Identify which cell holds the provided text, then report its [X, Y] central coordinate. 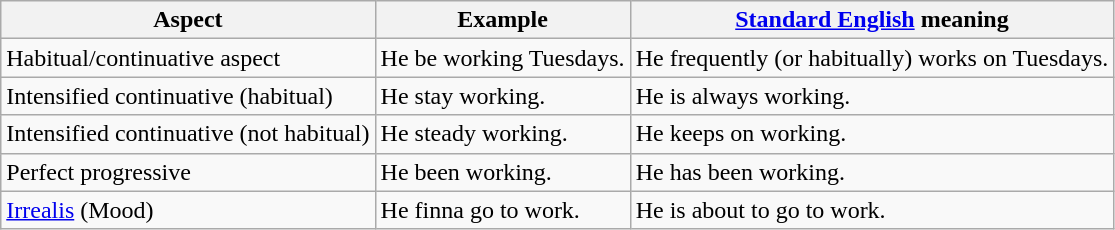
He finna go to work. [502, 210]
He has been working. [872, 172]
He is always working. [872, 96]
He is about to go to work. [872, 210]
Irrealis (Mood) [188, 210]
Habitual/continuative aspect [188, 58]
He frequently (or habitually) works on Tuesdays. [872, 58]
He been working. [502, 172]
Standard English meaning [872, 20]
He stay working. [502, 96]
He be working Tuesdays. [502, 58]
Perfect progressive [188, 172]
Intensified continuative (not habitual) [188, 134]
Example [502, 20]
Intensified continuative (habitual) [188, 96]
Aspect [188, 20]
He keeps on working. [872, 134]
He steady working. [502, 134]
